For the text-containing cell, return its midpoint in (X, Y) coordinate format. 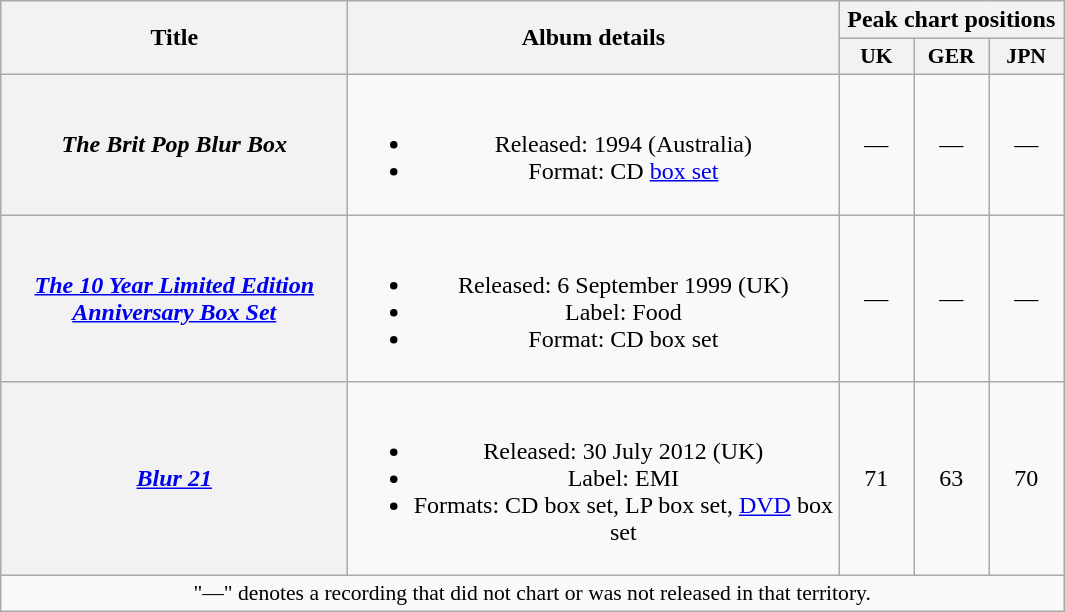
Released: 6 September 1999 (UK)Label: FoodFormat: CD box set (594, 298)
Peak chart positions (952, 20)
Blur 21 (174, 479)
63 (952, 479)
"—" denotes a recording that did not chart or was not released in that territory. (532, 594)
The 10 Year Limited Edition Anniversary Box Set (174, 298)
GER (952, 57)
Released: 30 July 2012 (UK)Label: EMIFormats: CD box set, LP box set, DVD box set (594, 479)
Title (174, 38)
Album details (594, 38)
71 (876, 479)
70 (1026, 479)
The Brit Pop Blur Box (174, 144)
JPN (1026, 57)
Released: 1994 (Australia)Format: CD box set (594, 144)
UK (876, 57)
